Detect which cell encompasses the target text, then output its [x, y] center coordinate. 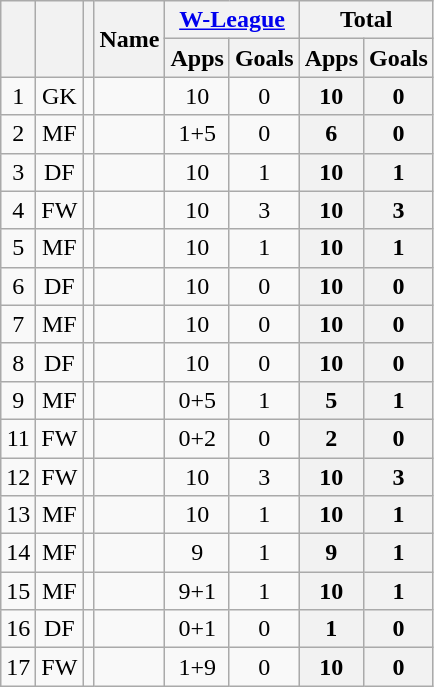
W-League [232, 20]
14 [18, 553]
0+5 [197, 400]
1+9 [197, 667]
Total [366, 20]
0+2 [197, 438]
11 [18, 438]
8 [18, 362]
16 [18, 629]
17 [18, 667]
7 [18, 324]
GK [60, 96]
9+1 [197, 591]
0+1 [197, 629]
1+5 [197, 134]
13 [18, 515]
4 [18, 210]
12 [18, 477]
Name [130, 39]
15 [18, 591]
